Scan for the cell matching the given text and deliver its [X, Y] coordinate at center. 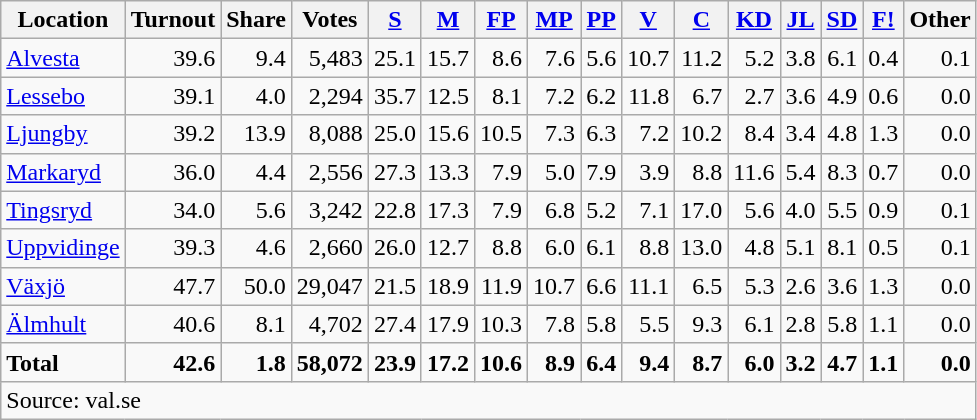
34.0 [173, 210]
35.7 [394, 96]
8.3 [842, 172]
23.9 [394, 362]
26.0 [394, 248]
1.8 [256, 362]
2.8 [800, 324]
58,072 [330, 362]
6.4 [602, 362]
JL [800, 20]
42.6 [173, 362]
2,556 [330, 172]
25.0 [394, 134]
4.7 [842, 362]
3.4 [800, 134]
11.9 [502, 286]
7.3 [554, 134]
F! [884, 20]
39.1 [173, 96]
0.7 [884, 172]
8.9 [554, 362]
8.4 [754, 134]
10.5 [502, 134]
39.2 [173, 134]
11.6 [754, 172]
13.3 [448, 172]
17.0 [702, 210]
Lessebo [63, 96]
0.9 [884, 210]
Share [256, 20]
Ljungby [63, 134]
10.6 [502, 362]
Total [63, 362]
27.3 [394, 172]
Växjö [63, 286]
4.6 [256, 248]
6.6 [602, 286]
Markaryd [63, 172]
25.1 [394, 58]
8.6 [502, 58]
Votes [330, 20]
13.0 [702, 248]
50.0 [256, 286]
17.3 [448, 210]
12.7 [448, 248]
Tingsryd [63, 210]
Location [63, 20]
5.4 [800, 172]
7.6 [554, 58]
V [648, 20]
9.3 [702, 324]
17.9 [448, 324]
17.2 [448, 362]
27.4 [394, 324]
Turnout [173, 20]
6.5 [702, 286]
4,702 [330, 324]
15.7 [448, 58]
4.4 [256, 172]
PP [602, 20]
Alvesta [63, 58]
2,660 [330, 248]
2,294 [330, 96]
40.6 [173, 324]
10.2 [702, 134]
47.7 [173, 286]
11.2 [702, 58]
8.7 [702, 362]
3.8 [800, 58]
12.5 [448, 96]
11.8 [648, 96]
3,242 [330, 210]
C [702, 20]
7.1 [648, 210]
2.6 [800, 286]
22.8 [394, 210]
18.9 [448, 286]
4.9 [842, 96]
6.3 [602, 134]
6.2 [602, 96]
36.0 [173, 172]
3.9 [648, 172]
8,088 [330, 134]
7.8 [554, 324]
6.8 [554, 210]
0.5 [884, 248]
15.6 [448, 134]
13.9 [256, 134]
2.7 [754, 96]
0.6 [884, 96]
S [394, 20]
Source: val.se [488, 400]
39.6 [173, 58]
0.4 [884, 58]
KD [754, 20]
6.7 [702, 96]
M [448, 20]
29,047 [330, 286]
5,483 [330, 58]
FP [502, 20]
21.5 [394, 286]
10.3 [502, 324]
5.1 [800, 248]
3.2 [800, 362]
5.0 [554, 172]
SD [842, 20]
MP [554, 20]
5.3 [754, 286]
Uppvidinge [63, 248]
39.3 [173, 248]
Other [940, 20]
11.1 [648, 286]
Älmhult [63, 324]
